Determine the (x, y) coordinate at the center of the cell enclosing the given text.  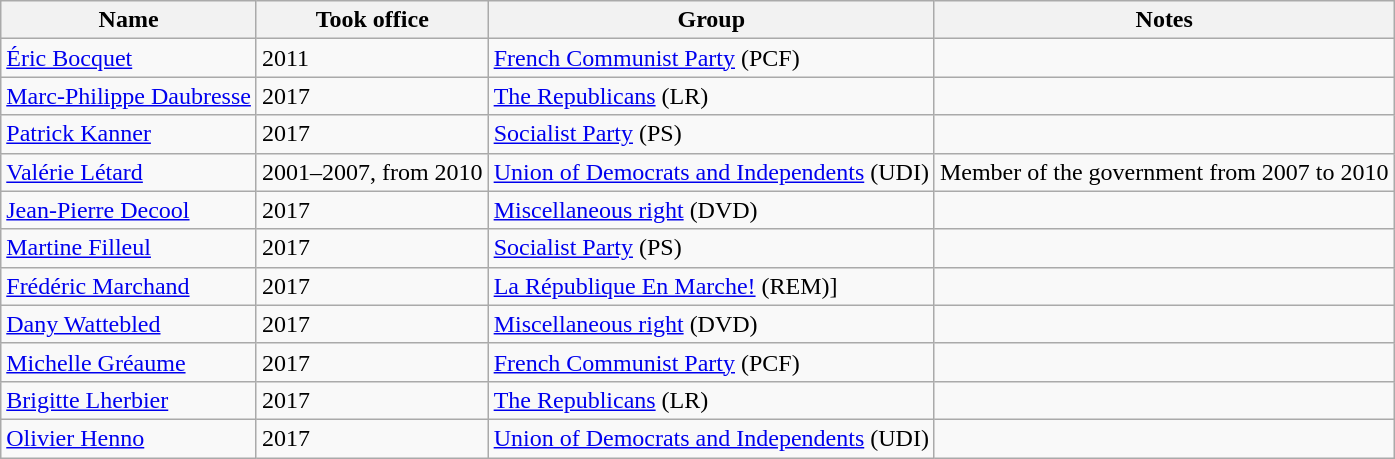
Notes (1164, 20)
Michelle Gréaume (129, 362)
2001–2007, from 2010 (372, 172)
2011 (372, 58)
Dany Wattebled (129, 324)
Took office (372, 20)
Name (129, 20)
Olivier Henno (129, 438)
La République En Marche! (REM)] (711, 286)
Éric Bocquet (129, 58)
Brigitte Lherbier (129, 400)
Group (711, 20)
Jean-Pierre Decool (129, 210)
Martine Filleul (129, 248)
Frédéric Marchand (129, 286)
Patrick Kanner (129, 134)
Member of the government from 2007 to 2010 (1164, 172)
Valérie Létard (129, 172)
Marc-Philippe Daubresse (129, 96)
